Return (X, Y) of the center of cell containing provided text 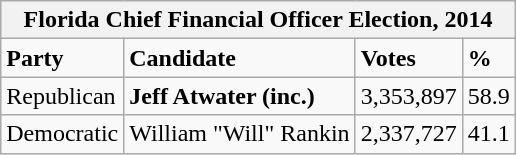
William "Will" Rankin (240, 134)
Jeff Atwater (inc.) (240, 96)
Democratic (62, 134)
58.9 (488, 96)
Florida Chief Financial Officer Election, 2014 (258, 20)
2,337,727 (408, 134)
Republican (62, 96)
% (488, 58)
3,353,897 (408, 96)
41.1 (488, 134)
Candidate (240, 58)
Party (62, 58)
Votes (408, 58)
